Extract the [x, y] coordinate from the center of the cell holding the provided text.  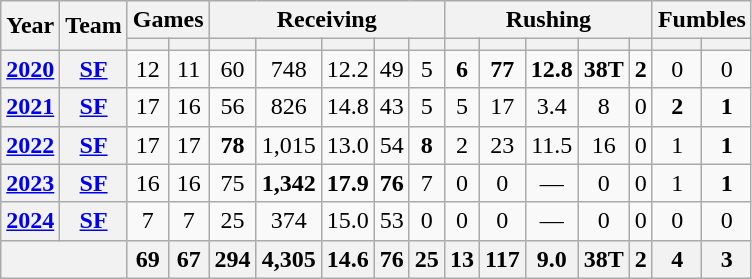
4 [677, 259]
3 [727, 259]
12.2 [348, 69]
11 [188, 69]
78 [232, 145]
12 [148, 69]
14.8 [348, 107]
14.6 [348, 259]
77 [502, 69]
6 [462, 69]
13.0 [348, 145]
4,305 [288, 259]
Year [30, 26]
12.8 [552, 69]
13 [462, 259]
75 [232, 183]
Fumbles [702, 20]
43 [392, 107]
2020 [30, 69]
Receiving [326, 20]
53 [392, 221]
294 [232, 259]
826 [288, 107]
Team [94, 26]
67 [188, 259]
374 [288, 221]
2021 [30, 107]
748 [288, 69]
11.5 [552, 145]
69 [148, 259]
2022 [30, 145]
Games [168, 20]
1,342 [288, 183]
15.0 [348, 221]
2024 [30, 221]
56 [232, 107]
23 [502, 145]
60 [232, 69]
49 [392, 69]
17.9 [348, 183]
117 [502, 259]
54 [392, 145]
3.4 [552, 107]
9.0 [552, 259]
2023 [30, 183]
1,015 [288, 145]
Rushing [548, 20]
